Search for the cell housing the specified text and yield its [X, Y] center coordinate. 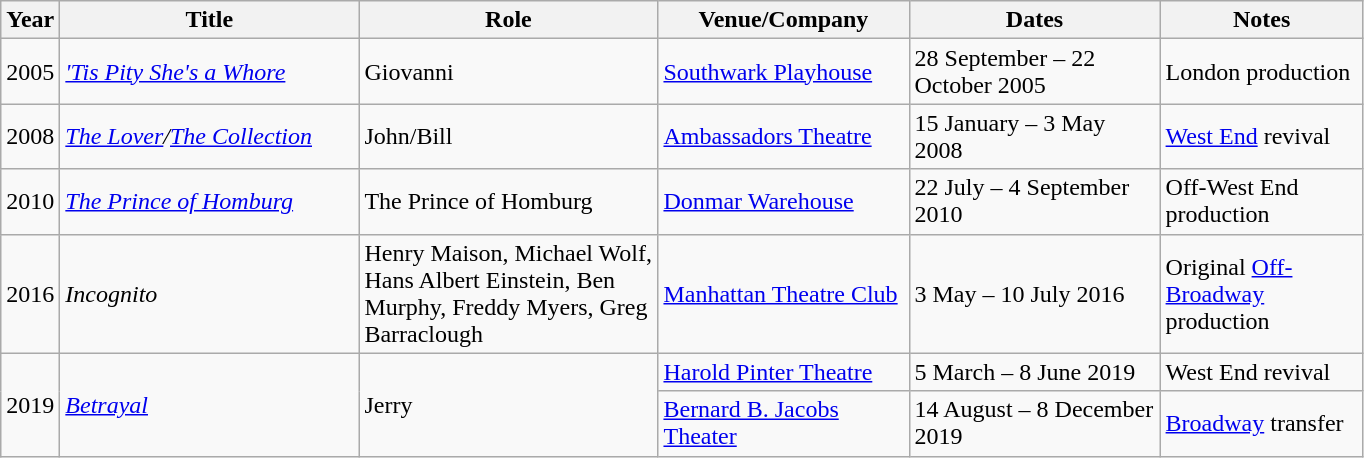
Jerry [508, 404]
Manhattan Theatre Club [784, 294]
Original Off-Broadway production [1262, 294]
Notes [1262, 20]
'Tis Pity She's a Whore [210, 72]
Title [210, 20]
2005 [30, 72]
15 January – 3 May 2008 [1034, 136]
Southwark Playhouse [784, 72]
Ambassadors Theatre [784, 136]
2016 [30, 294]
Incognito [210, 294]
Harold Pinter Theatre [784, 372]
Off-West End production [1262, 202]
London production [1262, 72]
2010 [30, 202]
2019 [30, 404]
Henry Maison, Michael Wolf, Hans Albert Einstein, Ben Murphy, Freddy Myers, Greg Barraclough [508, 294]
Venue/Company [784, 20]
Dates [1034, 20]
Role [508, 20]
28 September – 22 October 2005 [1034, 72]
5 March – 8 June 2019 [1034, 372]
John/Bill [508, 136]
Year [30, 20]
Giovanni [508, 72]
2008 [30, 136]
Betrayal [210, 404]
Donmar Warehouse [784, 202]
Bernard B. Jacobs Theater [784, 424]
The Lover/The Collection [210, 136]
22 July – 4 September 2010 [1034, 202]
Broadway transfer [1262, 424]
14 August – 8 December 2019 [1034, 424]
3 May – 10 July 2016 [1034, 294]
